Capture the cell that displays the provided text and extract its [x, y] central coordinate. 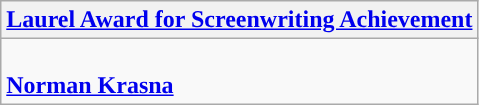
Norman Krasna [240, 72]
Laurel Award for Screenwriting Achievement [240, 20]
